Return the (x, y) coordinate for the center point of the cell that contains the specified text.  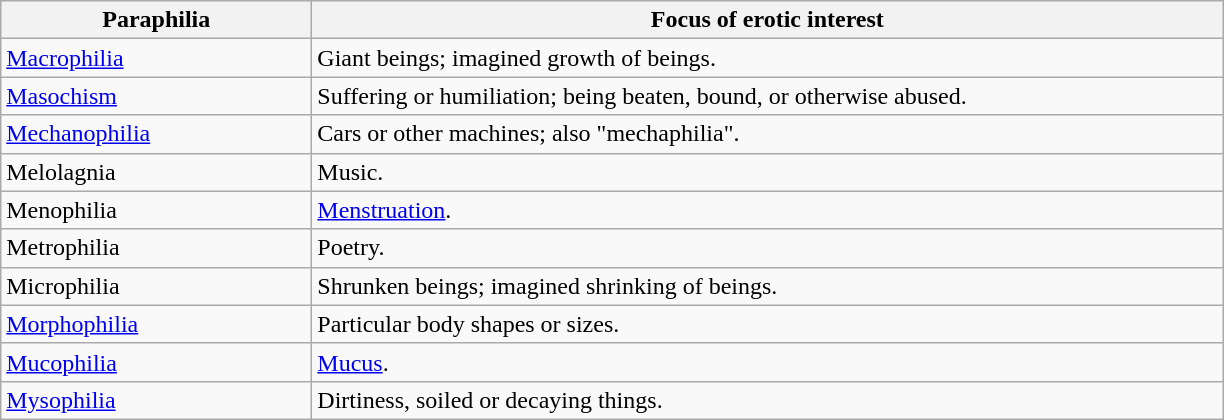
Poetry. (768, 248)
Melolagnia (156, 172)
Mucus. (768, 362)
Macrophilia (156, 58)
Cars or other machines; also "mechaphilia". (768, 134)
Paraphilia (156, 20)
Focus of erotic interest (768, 20)
Suffering or humiliation; being beaten, bound, or otherwise abused. (768, 96)
Mechanophilia (156, 134)
Menstruation. (768, 210)
Mucophilia (156, 362)
Dirtiness, soiled or decaying things. (768, 400)
Metrophilia (156, 248)
Menophilia (156, 210)
Morphophilia (156, 324)
Microphilia (156, 286)
Giant beings; imagined growth of beings. (768, 58)
Shrunken beings; imagined shrinking of beings. (768, 286)
Music. (768, 172)
Mysophilia (156, 400)
Masochism (156, 96)
Particular body shapes or sizes. (768, 324)
